Find where the given text appears and provide that cell's center as [X, Y] coordinate. 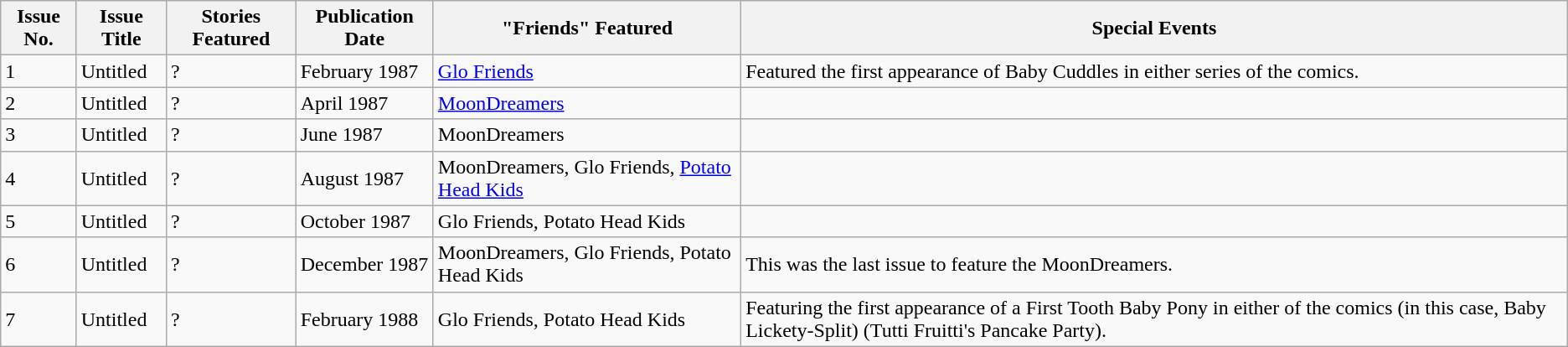
3 [39, 135]
Issue Title [121, 28]
June 1987 [364, 135]
Featuring the first appearance of a First Tooth Baby Pony in either of the comics (in this case, Baby Lickety-Split) (Tutti Fruitti's Pancake Party). [1154, 319]
6 [39, 265]
1 [39, 71]
December 1987 [364, 265]
February 1988 [364, 319]
This was the last issue to feature the MoonDreamers. [1154, 265]
"Friends" Featured [586, 28]
Issue No. [39, 28]
2 [39, 103]
February 1987 [364, 71]
April 1987 [364, 103]
7 [39, 319]
October 1987 [364, 221]
4 [39, 178]
Special Events [1154, 28]
5 [39, 221]
Stories Featured [231, 28]
Publication Date [364, 28]
Featured the first appearance of Baby Cuddles in either series of the comics. [1154, 71]
Glo Friends [586, 71]
August 1987 [364, 178]
